Capture the cell that displays the provided text and extract its (x, y) central coordinate. 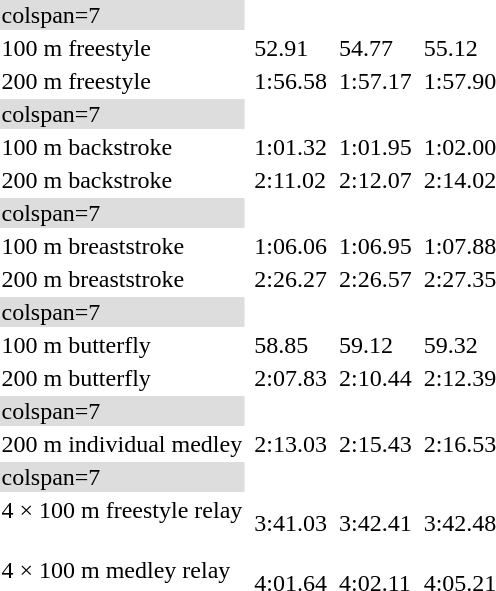
200 m backstroke (122, 180)
1:56.58 (291, 81)
58.85 (291, 345)
4 × 100 m freestyle relay (122, 524)
2:07.83 (291, 378)
2:26.27 (291, 279)
200 m butterfly (122, 378)
2:15.43 (375, 444)
1:06.95 (375, 246)
2:10.44 (375, 378)
59.12 (375, 345)
100 m freestyle (122, 48)
200 m breaststroke (122, 279)
3:42.41 (375, 524)
1:01.32 (291, 147)
2:13.03 (291, 444)
1:06.06 (291, 246)
52.91 (291, 48)
1:01.95 (375, 147)
54.77 (375, 48)
1:57.17 (375, 81)
100 m breaststroke (122, 246)
200 m individual medley (122, 444)
2:26.57 (375, 279)
200 m freestyle (122, 81)
2:12.07 (375, 180)
100 m backstroke (122, 147)
2:11.02 (291, 180)
3:41.03 (291, 524)
100 m butterfly (122, 345)
